Find where the given text appears and provide that cell's center as [x, y] coordinate. 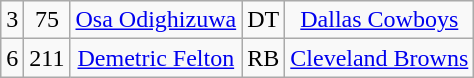
DT [264, 20]
Dallas Cowboys [380, 20]
6 [12, 58]
Osa Odighizuwa [156, 20]
75 [47, 20]
Cleveland Browns [380, 58]
211 [47, 58]
Demetric Felton [156, 58]
RB [264, 58]
3 [12, 20]
